Determine the [x, y] coordinate at the center of the cell enclosing the given text.  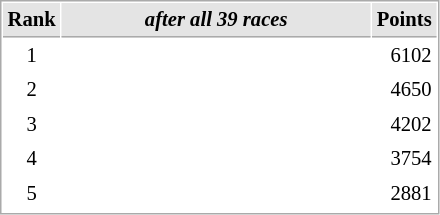
2 [32, 90]
after all 39 races [216, 20]
Points [404, 20]
Rank [32, 20]
1 [32, 56]
6102 [404, 56]
4 [32, 158]
4650 [404, 90]
3754 [404, 158]
2881 [404, 194]
3 [32, 124]
4202 [404, 124]
5 [32, 194]
